Scan for the cell matching the given text and deliver its (x, y) coordinate at center. 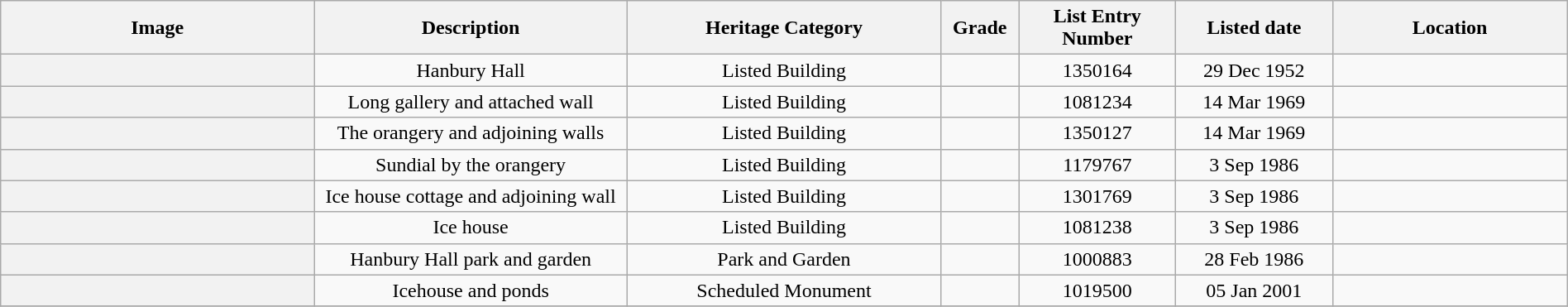
1081234 (1097, 102)
1179767 (1097, 165)
1350127 (1097, 133)
Image (157, 28)
Long gallery and attached wall (471, 102)
Icehouse and ponds (471, 290)
Sundial by the orangery (471, 165)
1000883 (1097, 259)
Description (471, 28)
05 Jan 2001 (1254, 290)
Hanbury Hall (471, 70)
Scheduled Monument (784, 290)
28 Feb 1986 (1254, 259)
Park and Garden (784, 259)
The orangery and adjoining walls (471, 133)
Heritage Category (784, 28)
1081238 (1097, 228)
1350164 (1097, 70)
Hanbury Hall park and garden (471, 259)
1301769 (1097, 196)
List Entry Number (1097, 28)
Location (1450, 28)
Ice house (471, 228)
Grade (979, 28)
29 Dec 1952 (1254, 70)
1019500 (1097, 290)
Listed date (1254, 28)
Ice house cottage and adjoining wall (471, 196)
